Detect which cell encompasses the target text, then output its [X, Y] center coordinate. 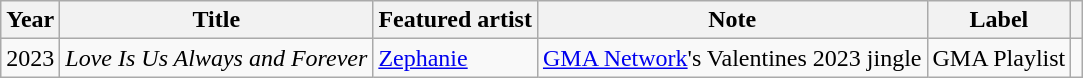
Year [30, 20]
GMA Playlist [999, 58]
2023 [30, 58]
GMA Network's Valentines 2023 jingle [732, 58]
Label [999, 20]
Love Is Us Always and Forever [216, 58]
Title [216, 20]
Zephanie [456, 58]
Featured artist [456, 20]
Note [732, 20]
